Search for the cell housing the specified text and yield its [x, y] center coordinate. 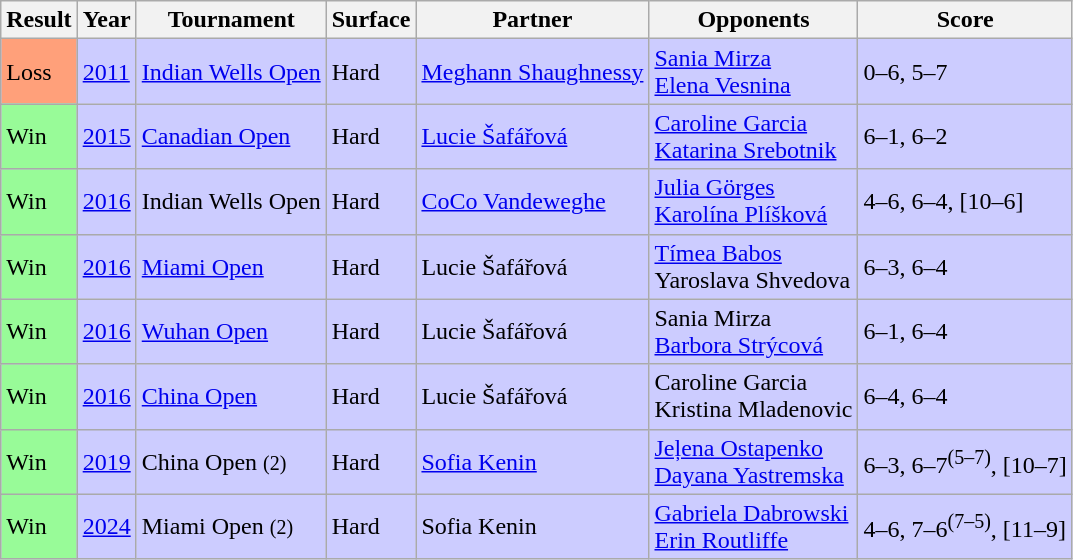
Result [39, 20]
Julia Görges Karolína Plíšková [754, 202]
0–6, 5–7 [965, 72]
Wuhan Open [231, 332]
6–3, 6–4 [965, 266]
Sania Mirza Barbora Strýcová [754, 332]
China Open [231, 396]
2015 [106, 136]
2019 [106, 462]
Miami Open [231, 266]
Opponents [754, 20]
Miami Open (2) [231, 526]
Jeļena Ostapenko Dayana Yastremska [754, 462]
6–3, 6–7(5–7), [10–7] [965, 462]
Sania Mirza Elena Vesnina [754, 72]
Canadian Open [231, 136]
6–1, 6–4 [965, 332]
Partner [532, 20]
Tournament [231, 20]
Loss [39, 72]
2024 [106, 526]
Tímea Babos Yaroslava Shvedova [754, 266]
Gabriela Dabrowski Erin Routliffe [754, 526]
Surface [371, 20]
Caroline Garcia Katarina Srebotnik [754, 136]
2011 [106, 72]
4–6, 6–4, [10–6] [965, 202]
Score [965, 20]
4–6, 7–6(7–5), [11–9] [965, 526]
Meghann Shaughnessy [532, 72]
Year [106, 20]
CoCo Vandeweghe [532, 202]
China Open (2) [231, 462]
6–1, 6–2 [965, 136]
6–4, 6–4 [965, 396]
Caroline Garcia Kristina Mladenovic [754, 396]
